Detect which cell encompasses the target text, then output its (x, y) center coordinate. 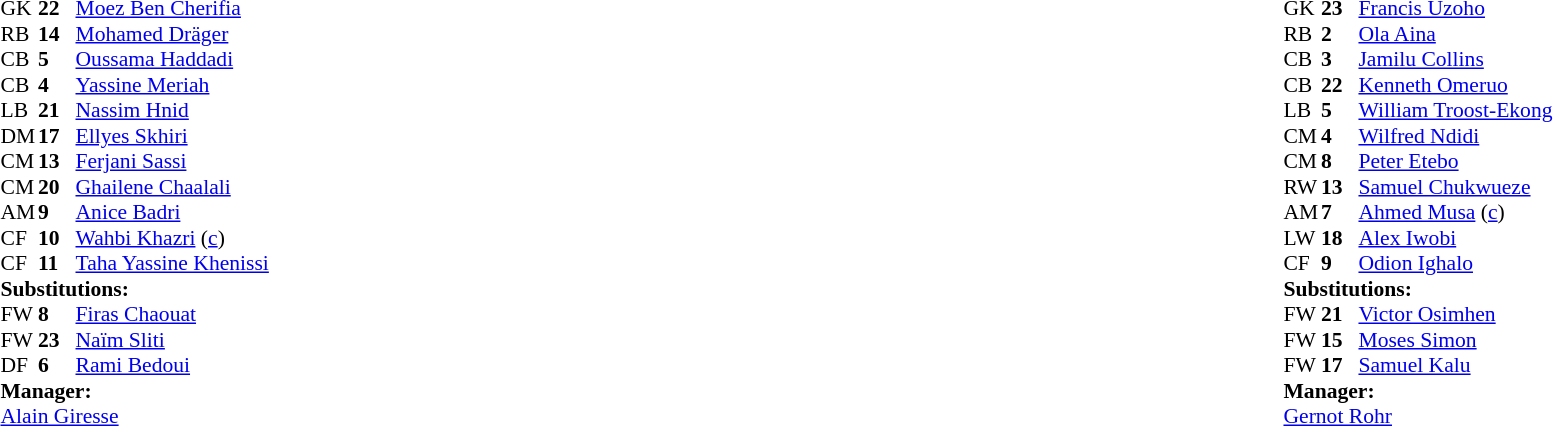
15 (1340, 340)
Taha Yassine Khenissi (172, 263)
Ahmed Musa (c) (1455, 213)
Moses Simon (1455, 340)
14 (57, 34)
11 (57, 263)
7 (1340, 213)
Samuel Chukwueze (1455, 187)
RW (1302, 187)
Wahbi Khazri (c) (172, 238)
Samuel Kalu (1455, 365)
Ferjani Sassi (172, 161)
Jamilu Collins (1455, 59)
Oussama Haddadi (172, 59)
Odion Ighalo (1455, 263)
Peter Etebo (1455, 161)
DF (19, 365)
Ghailene Chaalali (172, 187)
William Troost-Ekong (1455, 111)
DM (19, 136)
Victor Osimhen (1455, 315)
6 (57, 365)
Yassine Meriah (172, 85)
20 (57, 187)
10 (57, 238)
Firas Chaouat (172, 315)
22 (1340, 85)
Wilfred Ndidi (1455, 136)
Mohamed Dräger (172, 34)
Naïm Sliti (172, 340)
2 (1340, 34)
Anice Badri (172, 213)
18 (1340, 238)
LW (1302, 238)
Rami Bedoui (172, 365)
23 (57, 340)
Ellyes Skhiri (172, 136)
3 (1340, 59)
Kenneth Omeruo (1455, 85)
Nassim Hnid (172, 111)
Ola Aina (1455, 34)
Alex Iwobi (1455, 238)
